Scan for the cell matching the given text and deliver its (x, y) coordinate at center. 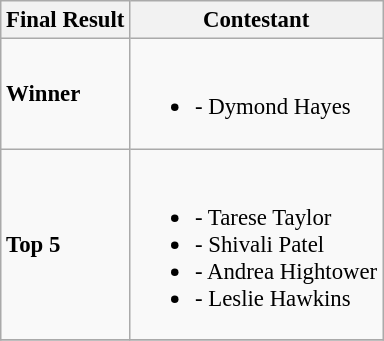
Final Result (66, 20)
Winner (66, 94)
- Tarese Taylor - Shivali Patel - Andrea Hightower - Leslie Hawkins (256, 244)
- Dymond Hayes (256, 94)
Top 5 (66, 244)
Contestant (256, 20)
